Return the [X, Y] coordinate for the center point of the cell that contains the specified text.  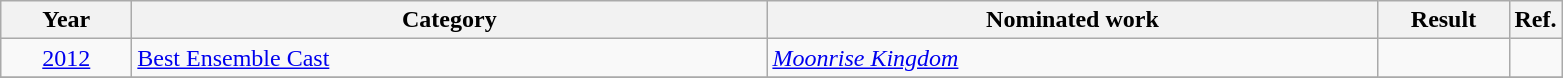
2012 [66, 58]
Best Ensemble Cast [450, 58]
Category [450, 20]
Moonrise Kingdom [1072, 58]
Year [66, 20]
Nominated work [1072, 20]
Ref. [1536, 20]
Result [1444, 20]
